Return the (X, Y) coordinate for the center point of the cell that contains the specified text.  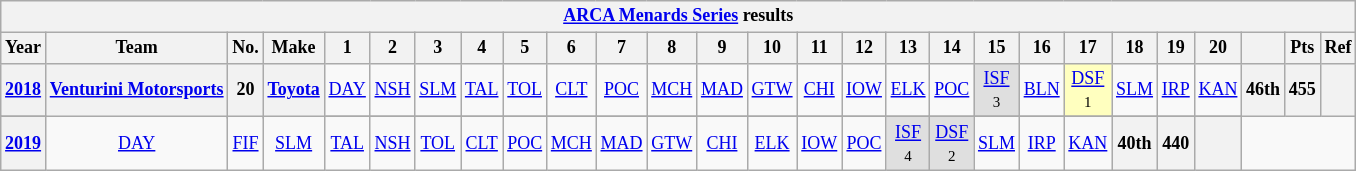
1 (347, 48)
19 (1176, 48)
DSF2 (952, 144)
11 (820, 48)
10 (772, 48)
14 (952, 48)
18 (1135, 48)
5 (525, 48)
7 (622, 48)
FIF (246, 144)
12 (864, 48)
13 (908, 48)
ISF4 (908, 144)
Venturini Motorsports (136, 90)
Toyota (294, 90)
Make (294, 48)
16 (1042, 48)
Pts (1302, 48)
17 (1088, 48)
Team (136, 48)
DSF1 (1088, 90)
2018 (24, 90)
40th (1135, 144)
8 (672, 48)
3 (438, 48)
2019 (24, 144)
46th (1264, 90)
2 (392, 48)
ISF3 (997, 90)
No. (246, 48)
6 (571, 48)
ARCA Menards Series results (678, 16)
440 (1176, 144)
9 (722, 48)
4 (482, 48)
Year (24, 48)
BLN (1042, 90)
Ref (1338, 48)
455 (1302, 90)
15 (997, 48)
